Determine the [x, y] coordinate at the center of the cell enclosing the given text.  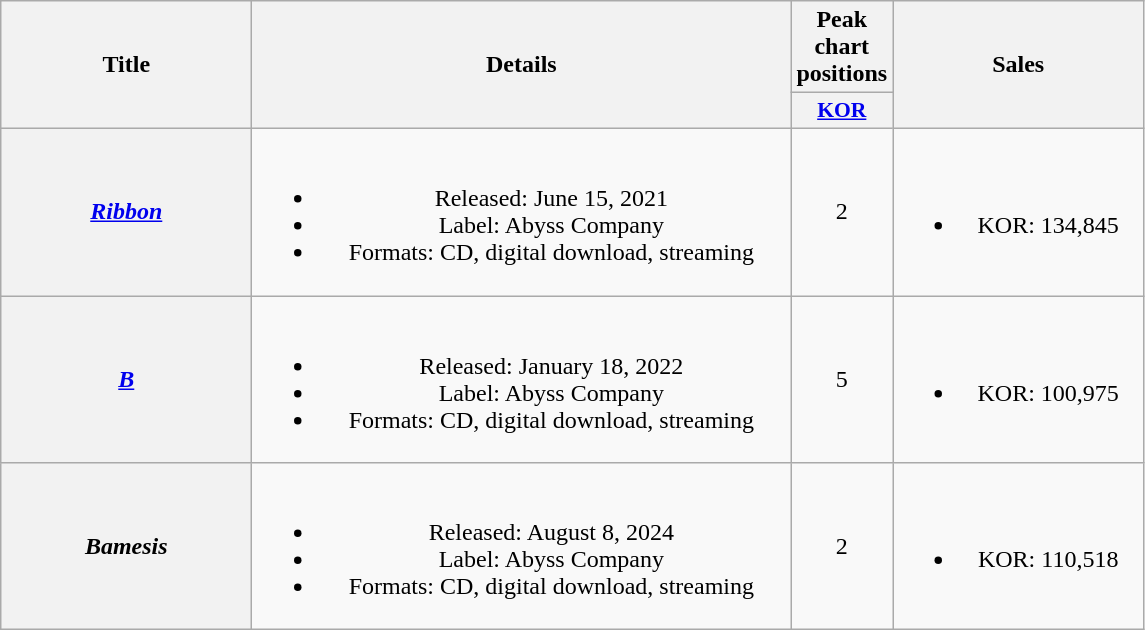
5 [842, 380]
Ribbon [126, 212]
Released: June 15, 2021Label: Abyss CompanyFormats: CD, digital download, streaming [522, 212]
KOR: 134,845 [1018, 212]
Sales [1018, 65]
KOR: 100,975 [1018, 380]
B [126, 380]
Title [126, 65]
Bamesis [126, 546]
KOR: 110,518 [1018, 546]
Released: January 18, 2022Label: Abyss CompanyFormats: CD, digital download, streaming [522, 380]
KOR [842, 111]
Peakchartpositions [842, 47]
Released: August 8, 2024Label: Abyss CompanyFormats: CD, digital download, streaming [522, 546]
Details [522, 65]
